Pinpoint the cell where the given text exists, returning its (x, y) midpoint coordinate. 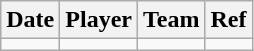
Player (99, 20)
Ref (228, 20)
Team (171, 20)
Date (30, 20)
